Return the [x, y] coordinate for the center point of the cell that contains the specified text.  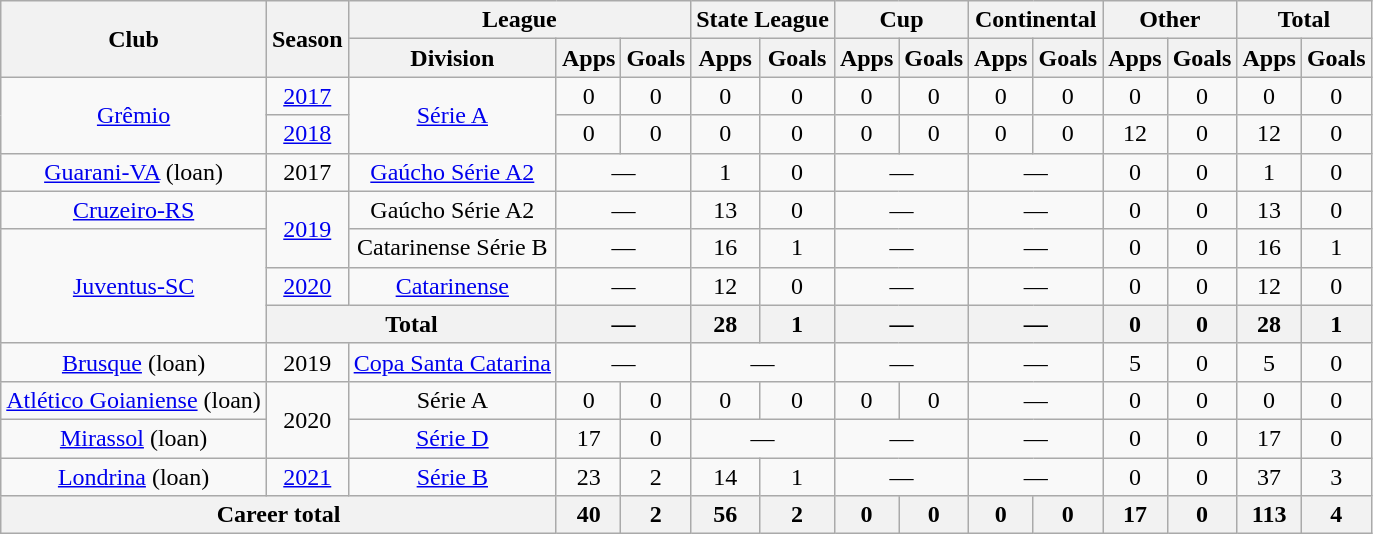
League [520, 20]
Catarinense Série B [452, 248]
Division [452, 58]
Série B [452, 477]
Juventus-SC [134, 286]
Season [307, 39]
Career total [279, 515]
Série D [452, 438]
40 [588, 515]
23 [588, 477]
3 [1336, 477]
Atlético Goianiense (loan) [134, 400]
2018 [307, 134]
4 [1336, 515]
Catarinense [452, 286]
Mirassol (loan) [134, 438]
Grêmio [134, 115]
Copa Santa Catarina [452, 362]
Continental [1036, 20]
Brusque (loan) [134, 362]
56 [726, 515]
37 [1269, 477]
113 [1269, 515]
2021 [307, 477]
State League [763, 20]
Guarani-VA (loan) [134, 172]
Club [134, 39]
Other [1170, 20]
Cup [901, 20]
14 [726, 477]
Londrina (loan) [134, 477]
Cruzeiro-RS [134, 210]
